Return the (x, y) coordinate for the center point of the cell that contains the specified text.  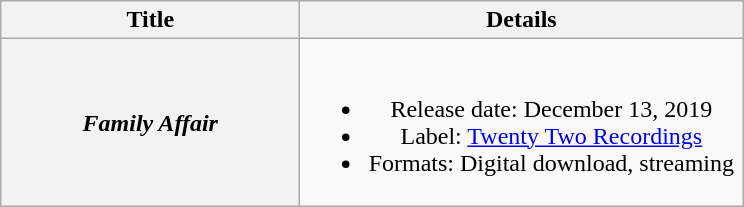
Release date: December 13, 2019Label: Twenty Two RecordingsFormats: Digital download, streaming (522, 122)
Details (522, 20)
Family Affair (150, 122)
Title (150, 20)
